Capture the cell that displays the provided text and extract its [x, y] central coordinate. 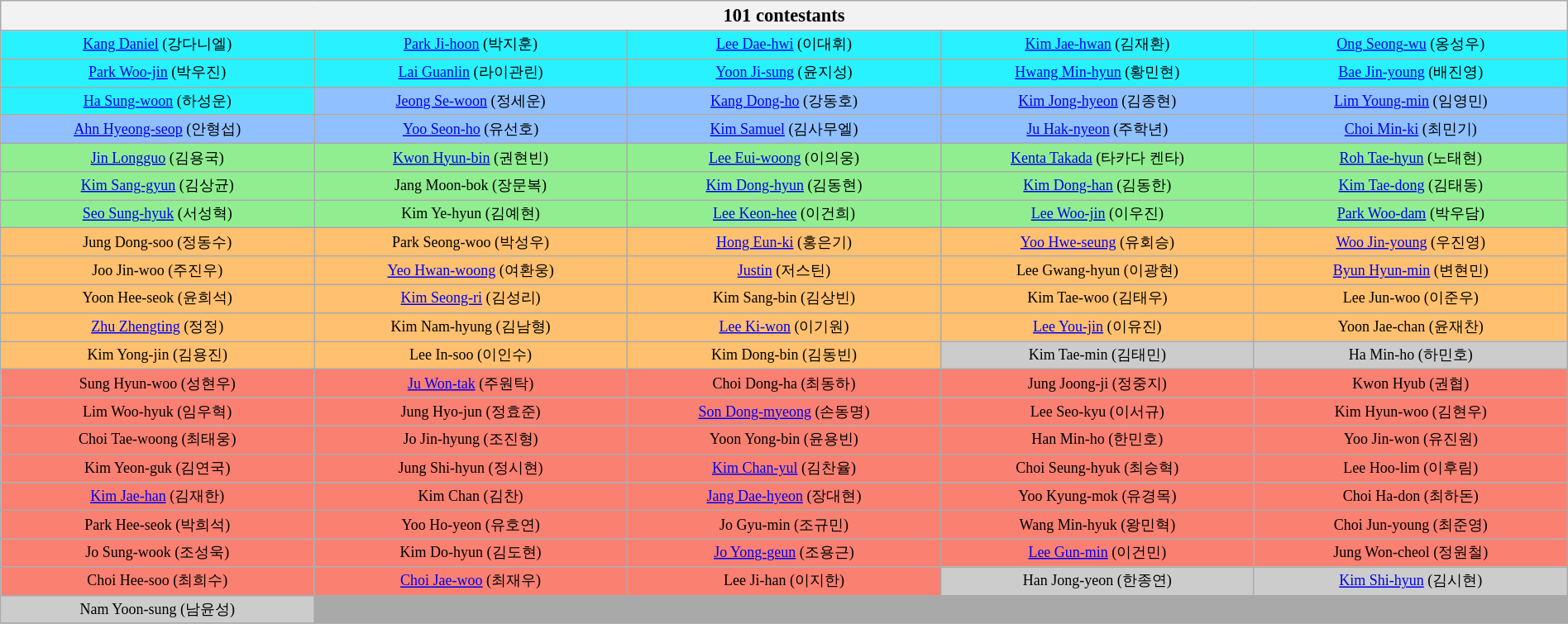
Choi Jae-woo (최재우) [471, 581]
Lee Keon-hee (이건희) [784, 214]
Yoo Seon-ho (유선호) [471, 129]
Jang Dae-hyeon (장대현) [784, 497]
Kim Tae-min (김태민) [1097, 355]
Ha Min-ho (하민호) [1411, 355]
Yoon Jae-chan (윤재찬) [1411, 326]
Hong Eun-ki (홍은기) [784, 242]
Joo Jin-woo (주진우) [157, 270]
Choi Min-ki (최민기) [1411, 129]
Choi Jun-young (최준영) [1411, 525]
Jang Moon-bok (장문복) [471, 186]
Lee Hoo-lim (이후림) [1411, 468]
Zhu Zhengting (정정) [157, 326]
Ju Won-tak (주원탁) [471, 383]
Lee In-soo (이인수) [471, 355]
Park Seong-woo (박성우) [471, 242]
Jo Gyu-min (조규민) [784, 525]
Hwang Min-hyun (황민현) [1097, 73]
Kim Yeon-guk (김연국) [157, 468]
Kim Jae-han (김재한) [157, 497]
Han Jong-yeon (한종연) [1097, 581]
Kim Samuel (김사무엘) [784, 129]
Kim Chan (김찬) [471, 497]
Yoon Hee-seok (윤희석) [157, 298]
Choi Seung-hyuk (최승혁) [1097, 468]
Lim Young-min (임영민) [1411, 101]
Woo Jin-young (우진영) [1411, 242]
Han Min-ho (한민호) [1097, 440]
Yoon Yong-bin (윤용빈) [784, 440]
Yoo Jin-won (유진원) [1411, 440]
Seo Sung-hyuk (서성혁) [157, 214]
Kim Seong-ri (김성리) [471, 298]
Lee Woo-jin (이우진) [1097, 214]
Kim Yong-jin (김용진) [157, 355]
Yoo Hwe-seung (유회승) [1097, 242]
Jung Joong-ji (정중지) [1097, 383]
Kang Daniel (강다니엘) [157, 45]
Jeong Se-woon (정세운) [471, 101]
Kim Dong-hyun (김동현) [784, 186]
Byun Hyun-min (변현민) [1411, 270]
Lee Gun-min (이건민) [1097, 553]
Ju Hak-nyeon (주학년) [1097, 129]
Ong Seong-wu (옹성우) [1411, 45]
Choi Ha-don (최하돈) [1411, 497]
Choi Hee-soo (최희수) [157, 581]
Kim Chan-yul (김찬율) [784, 468]
Kim Tae-woo (김태우) [1097, 298]
Justin (저스틴) [784, 270]
Yoo Ho-yeon (유호연) [471, 525]
Yoo Kyung-mok (유경목) [1097, 497]
Choi Tae-woong (최태웅) [157, 440]
Jo Yong-geun (조용근) [784, 553]
Kim Hyun-woo (김현우) [1411, 412]
Jung Shi-hyun (정시현) [471, 468]
Ahn Hyeong-seop (안형섭) [157, 129]
Kwon Hyub (권협) [1411, 383]
Yoon Ji-sung (윤지성) [784, 73]
Jo Sung-wook (조성욱) [157, 553]
Nam Yoon-sung (남윤성) [157, 609]
Kim Jae-hwan (김재환) [1097, 45]
Lee Jun-woo (이준우) [1411, 298]
Park Woo-dam (박우담) [1411, 214]
Kim Nam-hyung (김남형) [471, 326]
Jung Won-cheol (정원철) [1411, 553]
Lee Gwang-hyun (이광현) [1097, 270]
Roh Tae-hyun (노태현) [1411, 157]
Kim Tae-dong (김태동) [1411, 186]
Lee Ki-won (이기원) [784, 326]
Lee You-jin (이유진) [1097, 326]
Jung Dong-soo (정동수) [157, 242]
Jung Hyo-jun (정효준) [471, 412]
Kim Dong-han (김동한) [1097, 186]
Lee Eui-woong (이의웅) [784, 157]
Lee Dae-hwi (이대휘) [784, 45]
Sung Hyun-woo (성현우) [157, 383]
Lee Seo-kyu (이서규) [1097, 412]
Jo Jin-hyung (조진형) [471, 440]
Park Woo-jin (박우진) [157, 73]
Lim Woo-hyuk (임우혁) [157, 412]
Park Ji-hoon (박지훈) [471, 45]
Wang Min-hyuk (왕민혁) [1097, 525]
Kenta Takada (타카다 켄타) [1097, 157]
Lee Ji-han (이지한) [784, 581]
Choi Dong-ha (최동하) [784, 383]
Kim Dong-bin (김동빈) [784, 355]
Kang Dong-ho (강동호) [784, 101]
Park Hee-seok (박희석) [157, 525]
Kwon Hyun-bin (권현빈) [471, 157]
Ha Sung-woon (하성운) [157, 101]
Kim Do-hyun (김도현) [471, 553]
Kim Ye-hyun (김예현) [471, 214]
Jin Longguo (김용국) [157, 157]
Kim Sang-gyun (김상균) [157, 186]
Son Dong-myeong (손동명) [784, 412]
Kim Sang-bin (김상빈) [784, 298]
101 contestants [784, 16]
Bae Jin-young (배진영) [1411, 73]
Lai Guanlin (라이관린) [471, 73]
Kim Jong-hyeon (김종현) [1097, 101]
Yeo Hwan-woong (여환웅) [471, 270]
Kim Shi-hyun (김시현) [1411, 581]
